Identify which cell holds the provided text, then report its (x, y) central coordinate. 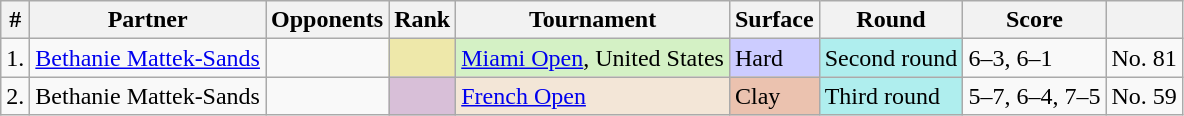
Rank (422, 20)
No. 81 (1144, 58)
Tournament (593, 20)
2. (16, 96)
Opponents (328, 20)
Hard (774, 58)
# (16, 20)
Score (1034, 20)
French Open (593, 96)
Round (891, 20)
5–7, 6–4, 7–5 (1034, 96)
Clay (774, 96)
Partner (148, 20)
Surface (774, 20)
Second round (891, 58)
Third round (891, 96)
1. (16, 58)
6–3, 6–1 (1034, 58)
No. 59 (1144, 96)
Miami Open, United States (593, 58)
